Pinpoint the cell where the given text exists, returning its [x, y] midpoint coordinate. 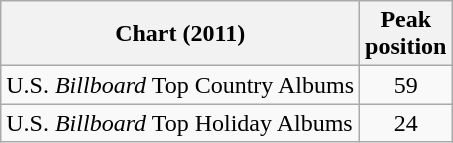
Peakposition [406, 34]
U.S. Billboard Top Holiday Albums [180, 123]
59 [406, 85]
Chart (2011) [180, 34]
U.S. Billboard Top Country Albums [180, 85]
24 [406, 123]
